Search for the cell housing the specified text and yield its (x, y) center coordinate. 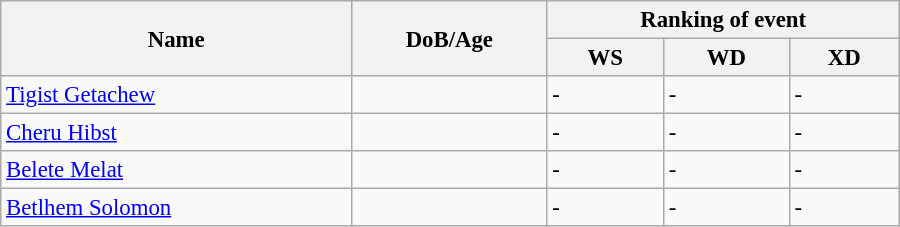
Ranking of event (723, 20)
DoB/Age (450, 38)
Belete Melat (176, 170)
Cheru Hibst (176, 133)
WD (726, 58)
Tigist Getachew (176, 95)
WS (605, 58)
Name (176, 38)
XD (844, 58)
Betlhem Solomon (176, 208)
